Extract the [X, Y] coordinate from the center of the cell holding the provided text.  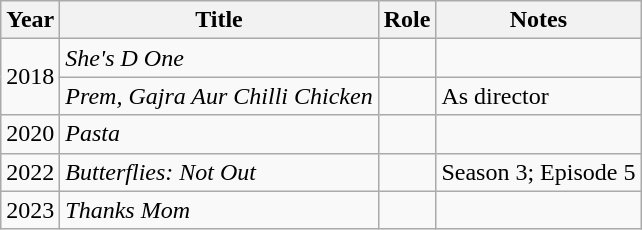
Season 3; Episode 5 [538, 172]
Pasta [219, 134]
Butterflies: Not Out [219, 172]
2023 [30, 210]
She's D One [219, 58]
2020 [30, 134]
2018 [30, 77]
Title [219, 20]
Thanks Mom [219, 210]
Prem, Gajra Aur Chilli Chicken [219, 96]
Notes [538, 20]
2022 [30, 172]
Role [407, 20]
Year [30, 20]
As director [538, 96]
